Provide the [X, Y] coordinate of the cell's center where the given text is located.  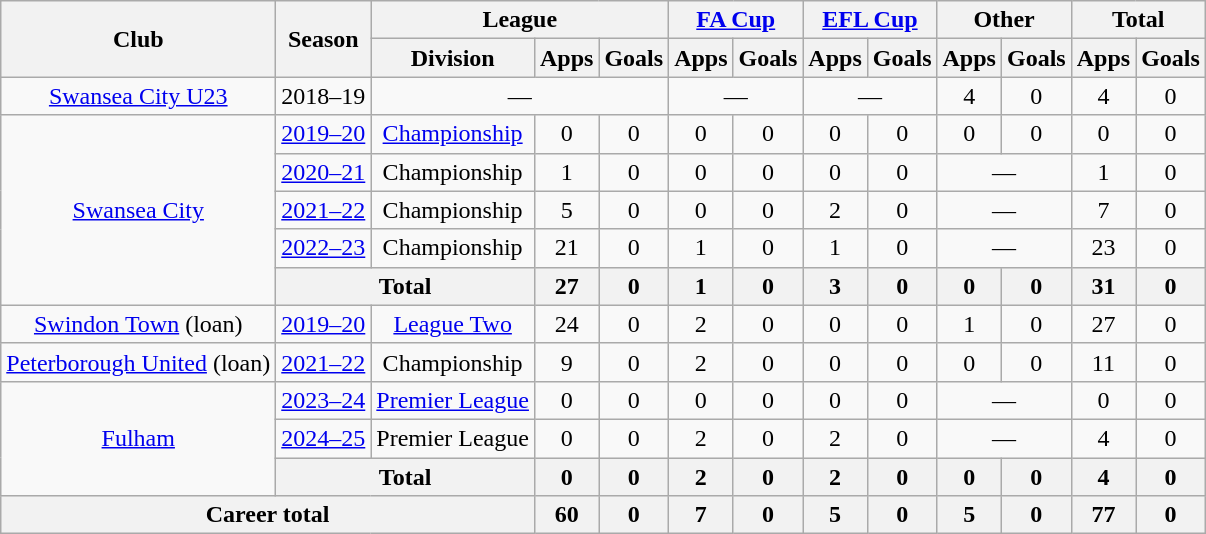
2024–25 [324, 438]
9 [566, 362]
League Two [453, 324]
2018–19 [324, 96]
77 [1103, 515]
Club [138, 39]
31 [1103, 286]
Season [324, 39]
24 [566, 324]
2023–24 [324, 400]
League [520, 20]
Swansea City [138, 210]
3 [835, 286]
Division [453, 58]
2020–21 [324, 172]
Swansea City U23 [138, 96]
2022–23 [324, 248]
FA Cup [736, 20]
Other [1004, 20]
EFL Cup [870, 20]
Peterborough United (loan) [138, 362]
21 [566, 248]
60 [566, 515]
Swindon Town (loan) [138, 324]
11 [1103, 362]
23 [1103, 248]
Career total [268, 515]
Fulham [138, 438]
